Determine the (X, Y) coordinate at the center of the cell enclosing the given text.  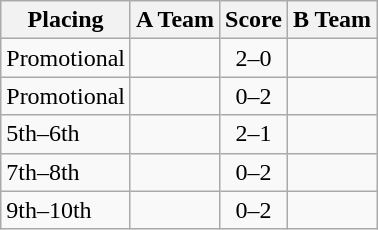
2–1 (254, 134)
Placing (66, 20)
9th–10th (66, 210)
2–0 (254, 58)
B Team (332, 20)
Score (254, 20)
A Team (174, 20)
5th–6th (66, 134)
7th–8th (66, 172)
